Return [x, y] of the center of cell containing provided text 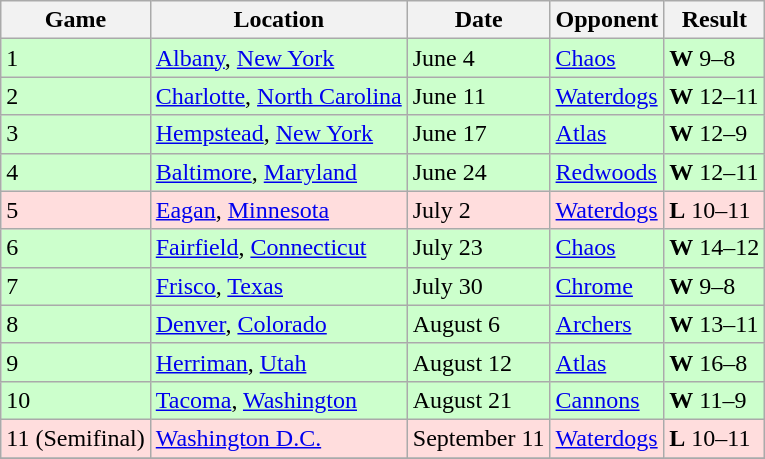
6 [76, 248]
September 11 [478, 438]
August 21 [478, 400]
1 [76, 58]
June 11 [478, 96]
Game [76, 20]
Charlotte, North Carolina [278, 96]
W 12–9 [714, 134]
June 4 [478, 58]
W 11–9 [714, 400]
Fairfield, Connecticut [278, 248]
11 (Semifinal) [76, 438]
Cannons [607, 400]
Washington D.C. [278, 438]
Herriman, Utah [278, 362]
July 30 [478, 286]
Result [714, 20]
Opponent [607, 20]
Tacoma, Washington [278, 400]
Hempstead, New York [278, 134]
June 17 [478, 134]
Archers [607, 324]
Chrome [607, 286]
August 6 [478, 324]
2 [76, 96]
10 [76, 400]
Baltimore, Maryland [278, 172]
4 [76, 172]
Redwoods [607, 172]
W 14–12 [714, 248]
9 [76, 362]
August 12 [478, 362]
Eagan, Minnesota [278, 210]
June 24 [478, 172]
Date [478, 20]
5 [76, 210]
July 2 [478, 210]
W 16–8 [714, 362]
Denver, Colorado [278, 324]
3 [76, 134]
W 13–11 [714, 324]
July 23 [478, 248]
Location [278, 20]
8 [76, 324]
7 [76, 286]
Frisco, Texas [278, 286]
Albany, New York [278, 58]
